Detect which cell encompasses the target text, then output its (x, y) center coordinate. 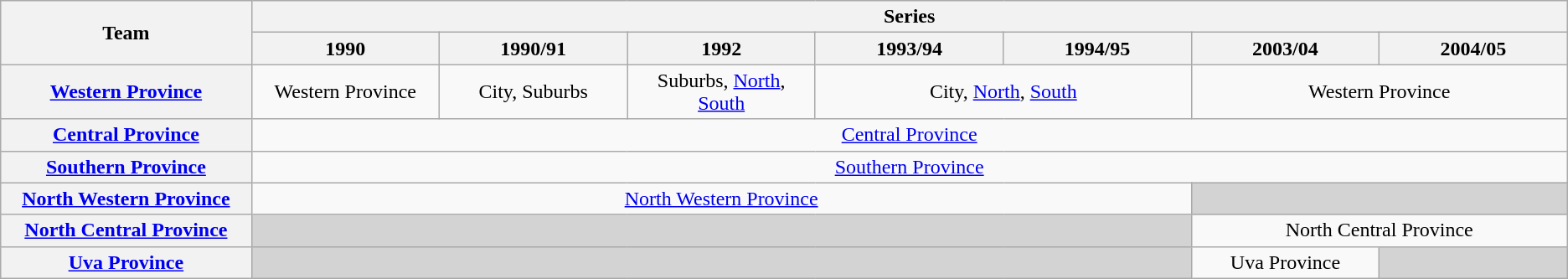
Series (910, 17)
Suburbs, North, South (721, 92)
1990/91 (533, 49)
1992 (721, 49)
Team (126, 33)
1990 (345, 49)
City, Suburbs (533, 92)
1993/94 (909, 49)
City, North, South (1003, 92)
2003/04 (1285, 49)
1994/95 (1097, 49)
2004/05 (1474, 49)
